Capture the cell that displays the provided text and extract its (X, Y) central coordinate. 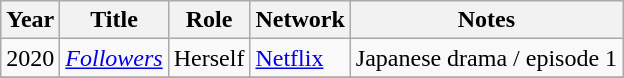
2020 (30, 58)
Netflix (300, 58)
Title (114, 20)
Notes (486, 20)
Herself (209, 58)
Followers (114, 58)
Japanese drama / episode 1 (486, 58)
Role (209, 20)
Year (30, 20)
Network (300, 20)
